For the text-containing cell, return its midpoint in (x, y) coordinate format. 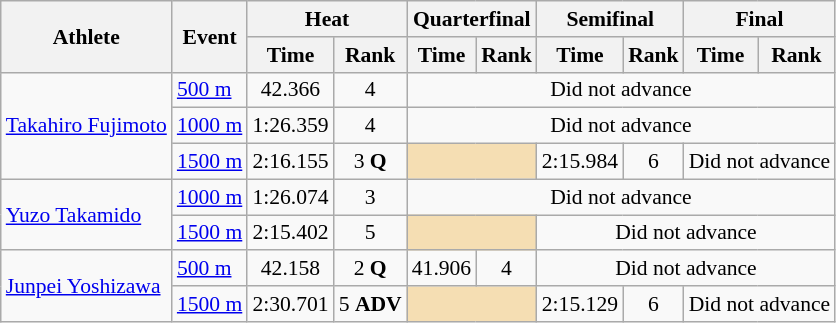
Takahiro Fujimoto (86, 126)
2:15.129 (580, 304)
Athlete (86, 36)
1:26.074 (290, 197)
Junpei Yoshizawa (86, 286)
2:15.402 (290, 233)
41.906 (442, 269)
Event (210, 36)
42.158 (290, 269)
Yuzo Takamido (86, 214)
5 (370, 233)
2:15.984 (580, 162)
Quarterfinal (472, 19)
Heat (326, 19)
2:16.155 (290, 162)
Semifinal (610, 19)
1:26.359 (290, 126)
3 (370, 197)
Final (760, 19)
5 ADV (370, 304)
3 Q (370, 162)
42.366 (290, 90)
2:30.701 (290, 304)
2 Q (370, 269)
